Search for the cell housing the specified text and yield its [x, y] center coordinate. 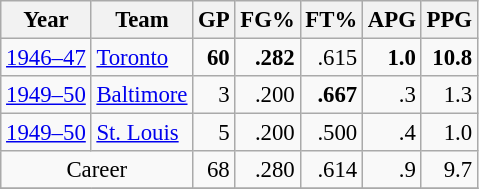
Baltimore [142, 95]
1946–47 [46, 58]
FG% [268, 20]
GP [214, 20]
68 [214, 170]
Team [142, 20]
Toronto [142, 58]
10.8 [449, 58]
.4 [392, 133]
APG [392, 20]
9.7 [449, 170]
3 [214, 95]
5 [214, 133]
.280 [268, 170]
.614 [332, 170]
.3 [392, 95]
60 [214, 58]
.282 [268, 58]
St. Louis [142, 133]
.615 [332, 58]
Career [97, 170]
.9 [392, 170]
.667 [332, 95]
.500 [332, 133]
FT% [332, 20]
Year [46, 20]
1.3 [449, 95]
PPG [449, 20]
